Output the (x, y) coordinate of the center of the cell containing the given text.  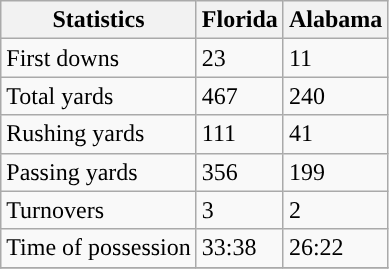
111 (240, 134)
First downs (99, 58)
Time of possession (99, 248)
2 (335, 210)
41 (335, 134)
Turnovers (99, 210)
Passing yards (99, 172)
Florida (240, 20)
356 (240, 172)
Alabama (335, 20)
Rushing yards (99, 134)
467 (240, 96)
11 (335, 58)
33:38 (240, 248)
26:22 (335, 248)
Total yards (99, 96)
240 (335, 96)
23 (240, 58)
3 (240, 210)
Statistics (99, 20)
199 (335, 172)
